Determine the [X, Y] coordinate at the center of the cell enclosing the given text.  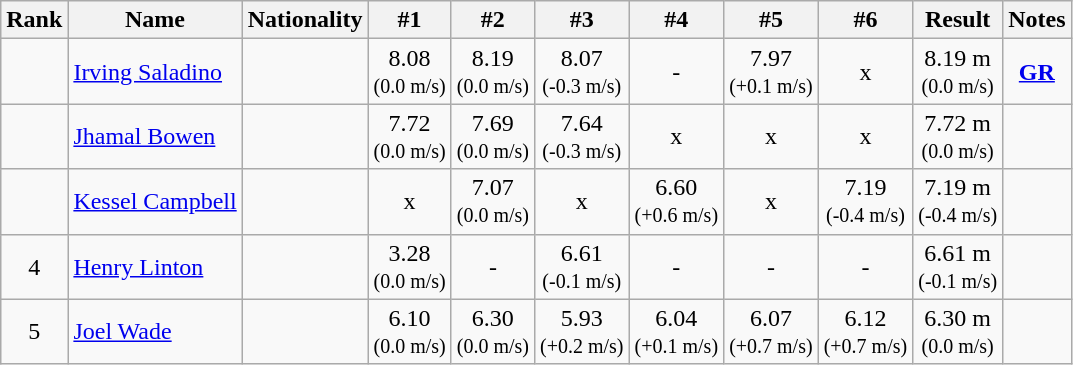
#5 [772, 20]
Henry Linton [155, 266]
8.07 (-0.3 m/s) [582, 72]
Result [958, 20]
5 [34, 332]
Rank [34, 20]
#4 [676, 20]
#3 [582, 20]
7.72 (0.0 m/s) [410, 136]
6.07 (+0.7 m/s) [772, 332]
6.10 (0.0 m/s) [410, 332]
7.19 (-0.4 m/s) [866, 202]
7.69 (0.0 m/s) [492, 136]
6.60 (+0.6 m/s) [676, 202]
Jhamal Bowen [155, 136]
8.19 m(0.0 m/s) [958, 72]
Notes [1037, 20]
7.97 (+0.1 m/s) [772, 72]
6.12 (+0.7 m/s) [866, 332]
6.61 m(-0.1 m/s) [958, 266]
7.64 (-0.3 m/s) [582, 136]
3.28 (0.0 m/s) [410, 266]
Nationality [305, 20]
6.04 (+0.1 m/s) [676, 332]
Kessel Campbell [155, 202]
7.72 m(0.0 m/s) [958, 136]
7.07 (0.0 m/s) [492, 202]
Irving Saladino [155, 72]
6.30 (0.0 m/s) [492, 332]
#6 [866, 20]
4 [34, 266]
8.19 (0.0 m/s) [492, 72]
Name [155, 20]
8.08 (0.0 m/s) [410, 72]
#2 [492, 20]
6.61 (-0.1 m/s) [582, 266]
GR [1037, 72]
Joel Wade [155, 332]
#1 [410, 20]
7.19 m(-0.4 m/s) [958, 202]
6.30 m(0.0 m/s) [958, 332]
5.93 (+0.2 m/s) [582, 332]
